Return (x, y) of the center of cell containing provided text 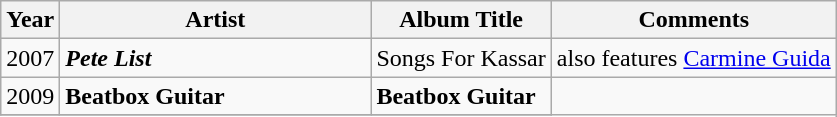
Songs For Kassar (461, 58)
Year (30, 20)
Album Title (461, 20)
also features Carmine Guida (694, 58)
2007 (30, 58)
2009 (30, 96)
Pete List (216, 58)
Artist (216, 20)
Comments (694, 20)
